Extract the [X, Y] coordinate from the center of the cell holding the provided text.  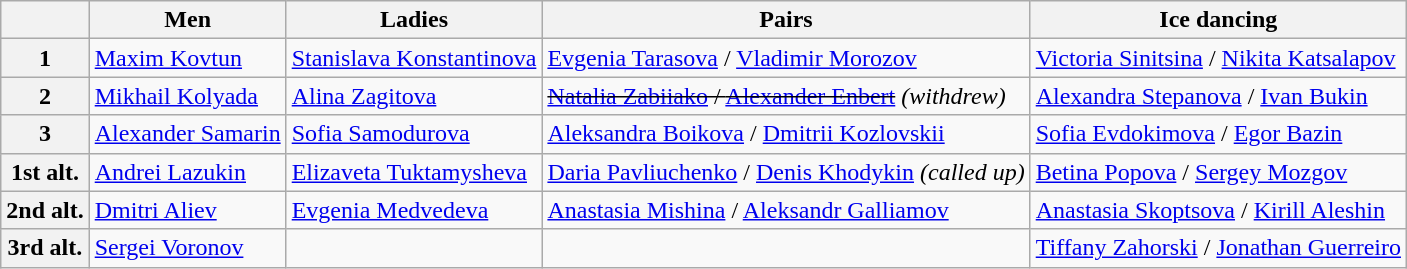
Andrei Lazukin [188, 172]
Natalia Zabiiako / Alexander Enbert (withdrew) [786, 96]
Dmitri Aliev [188, 210]
Tiffany Zahorski / Jonathan Guerreiro [1218, 248]
Maxim Kovtun [188, 58]
Evgenia Medvedeva [414, 210]
Pairs [786, 20]
Aleksandra Boikova / Dmitrii Kozlovskii [786, 134]
Alexander Samarin [188, 134]
Ice dancing [1218, 20]
Elizaveta Tuktamysheva [414, 172]
Sofia Evdokimova / Egor Bazin [1218, 134]
Ladies [414, 20]
Victoria Sinitsina / Nikita Katsalapov [1218, 58]
1st alt. [45, 172]
Alina Zagitova [414, 96]
3 [45, 134]
Betina Popova / Sergey Mozgov [1218, 172]
Anastasia Mishina / Aleksandr Galliamov [786, 210]
Evgenia Tarasova / Vladimir Morozov [786, 58]
Anastasia Skoptsova / Kirill Aleshin [1218, 210]
1 [45, 58]
Daria Pavliuchenko / Denis Khodykin (called up) [786, 172]
Mikhail Kolyada [188, 96]
Stanislava Konstantinova [414, 58]
3rd alt. [45, 248]
Men [188, 20]
Sofia Samodurova [414, 134]
2 [45, 96]
2nd alt. [45, 210]
Alexandra Stepanova / Ivan Bukin [1218, 96]
Sergei Voronov [188, 248]
